Identify which cell holds the provided text, then report its [X, Y] central coordinate. 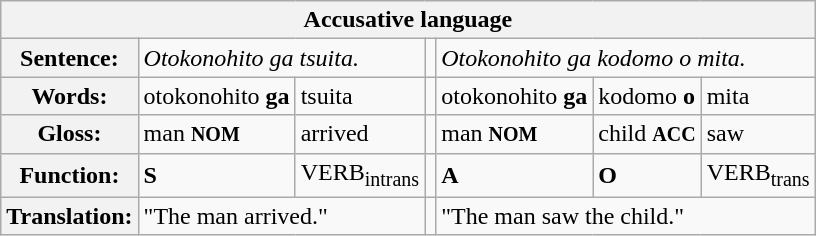
Gloss: [70, 134]
child ACC [647, 134]
Translation: [70, 216]
tsuita [360, 96]
VERBintrans [360, 175]
kodomo o [647, 96]
VERBtrans [758, 175]
O [647, 175]
Accusative language [408, 20]
mita [758, 96]
A [514, 175]
"The man saw the child." [626, 216]
"The man arrived." [282, 216]
Words: [70, 96]
Function: [70, 175]
Otokonohito ga kodomo o mita. [626, 58]
Otokonohito ga tsuita. [282, 58]
Sentence: [70, 58]
saw [758, 134]
arrived [360, 134]
S [216, 175]
